Provide the (X, Y) coordinate of the cell's center where the given text is located.  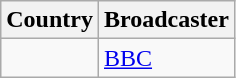
Country (50, 20)
Broadcaster (166, 20)
BBC (166, 58)
